Extract the (x, y) coordinate from the center of the cell holding the provided text.  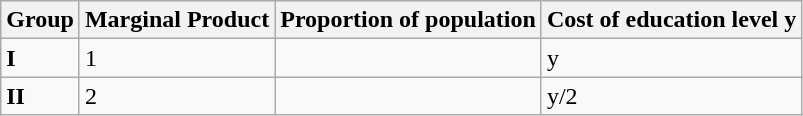
Cost of education level y (671, 20)
II (40, 96)
2 (176, 96)
Marginal Product (176, 20)
y/2 (671, 96)
Group (40, 20)
1 (176, 58)
Proportion of population (408, 20)
y (671, 58)
I (40, 58)
